Detect which cell encompasses the target text, then output its [x, y] center coordinate. 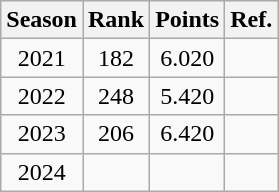
5.420 [188, 96]
2023 [42, 134]
Points [188, 20]
Rank [116, 20]
Ref. [252, 20]
206 [116, 134]
2024 [42, 172]
248 [116, 96]
182 [116, 58]
Season [42, 20]
6.020 [188, 58]
6.420 [188, 134]
2021 [42, 58]
2022 [42, 96]
